Extract the [X, Y] coordinate from the center of the cell holding the provided text.  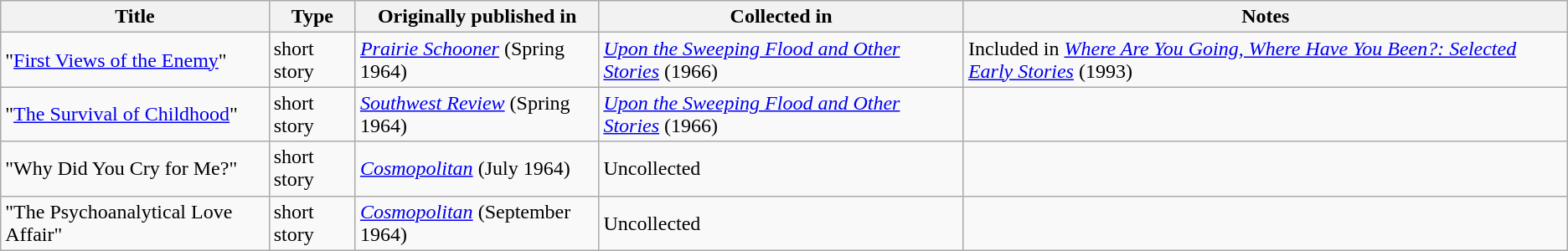
Notes [1265, 17]
Collected in [781, 17]
"The Survival of Childhood" [135, 114]
Prairie Schooner (Spring 1964) [477, 60]
"The Psychoanalytical Love Affair" [135, 223]
Southwest Review (Spring 1964) [477, 114]
Included in Where Are You Going, Where Have You Been?: Selected Early Stories (1993) [1265, 60]
"First Views of the Enemy" [135, 60]
"Why Did You Cry for Me?" [135, 169]
Cosmopolitan (July 1964) [477, 169]
Type [312, 17]
Originally published in [477, 17]
Cosmopolitan (September 1964) [477, 223]
Title [135, 17]
